From the cell containing the given text, extract its center point as (x, y) coordinate. 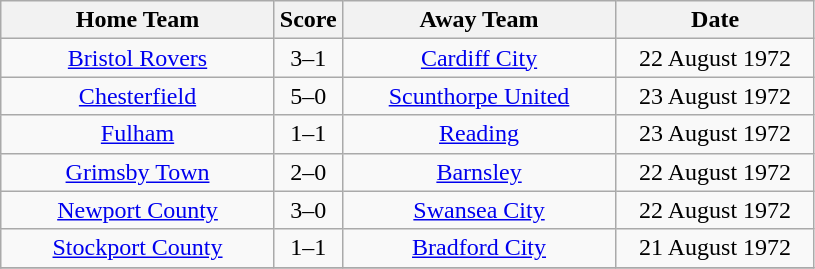
3–1 (308, 58)
Away Team (479, 20)
Newport County (138, 210)
2–0 (308, 172)
Reading (479, 134)
21 August 1972 (716, 248)
Date (716, 20)
3–0 (308, 210)
5–0 (308, 96)
Cardiff City (479, 58)
Score (308, 20)
Swansea City (479, 210)
Scunthorpe United (479, 96)
Bradford City (479, 248)
Chesterfield (138, 96)
Barnsley (479, 172)
Home Team (138, 20)
Fulham (138, 134)
Grimsby Town (138, 172)
Stockport County (138, 248)
Bristol Rovers (138, 58)
